Determine the (X, Y) coordinate at the center of the cell enclosing the given text.  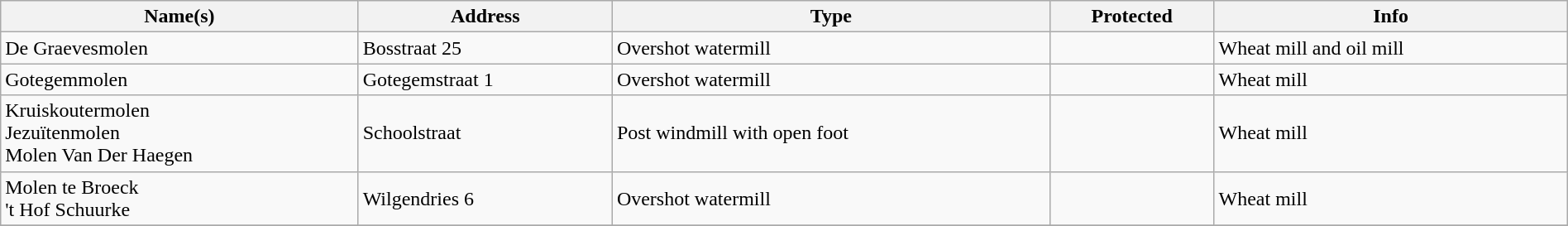
Wheat mill and oil mill (1391, 48)
Info (1391, 17)
Name(s) (179, 17)
Type (830, 17)
De Graevesmolen (179, 48)
Schoolstraat (485, 133)
Post windmill with open foot (830, 133)
Molen te Broeck 't Hof Schuurke (179, 199)
Protected (1131, 17)
Gotegemstraat 1 (485, 79)
Bosstraat 25 (485, 48)
Kruiskoutermolen Jezuïtenmolen Molen Van Der Haegen (179, 133)
Gotegemmolen (179, 79)
Wilgendries 6 (485, 199)
Address (485, 17)
